Return (X, Y) of the center of cell containing provided text 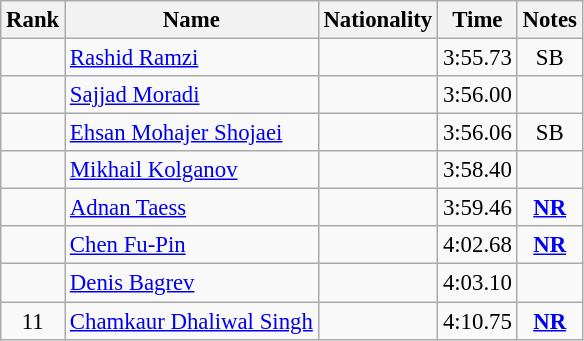
3:58.40 (478, 170)
Chen Fu-Pin (192, 245)
Ehsan Mohajer Shojaei (192, 133)
3:59.46 (478, 208)
4:02.68 (478, 245)
11 (33, 321)
Rank (33, 20)
Sajjad Moradi (192, 95)
4:10.75 (478, 321)
Chamkaur Dhaliwal Singh (192, 321)
3:56.06 (478, 133)
Nationality (378, 20)
Name (192, 20)
Mikhail Kolganov (192, 170)
Adnan Taess (192, 208)
Rashid Ramzi (192, 58)
Notes (550, 20)
Denis Bagrev (192, 283)
Time (478, 20)
3:56.00 (478, 95)
4:03.10 (478, 283)
3:55.73 (478, 58)
